Search for the cell housing the specified text and yield its [x, y] center coordinate. 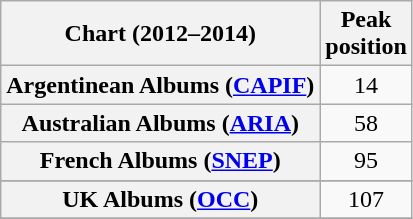
French Albums (SNEP) [160, 161]
107 [366, 199]
58 [366, 123]
14 [366, 85]
Chart (2012–2014) [160, 34]
UK Albums (OCC) [160, 199]
Australian Albums (ARIA) [160, 123]
Argentinean Albums (CAPIF) [160, 85]
Peakposition [366, 34]
95 [366, 161]
